Provide the [X, Y] coordinate of the cell's center where the given text is located.  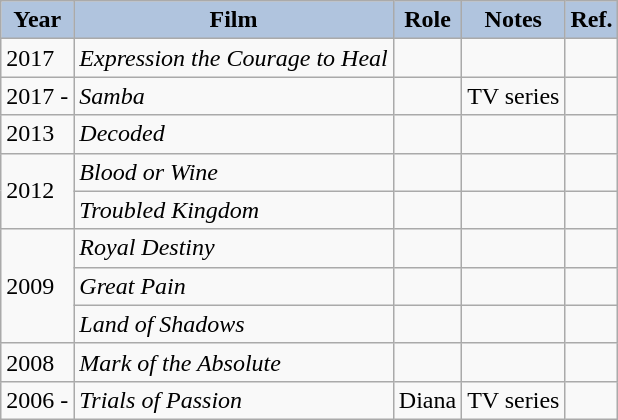
Role [427, 20]
Expression the Courage to Heal [234, 58]
2006 - [38, 400]
Year [38, 20]
Great Pain [234, 286]
Ref. [592, 20]
Notes [514, 20]
Trials of Passion [234, 400]
Troubled Kingdom [234, 210]
Decoded [234, 134]
Blood or Wine [234, 172]
Land of Shadows [234, 324]
2012 [38, 191]
Samba [234, 96]
2009 [38, 286]
2008 [38, 362]
Mark of the Absolute [234, 362]
Diana [427, 400]
2017 - [38, 96]
Royal Destiny [234, 248]
Film [234, 20]
2013 [38, 134]
2017 [38, 58]
